Provide the [X, Y] coordinate of the cell's center where the given text is located.  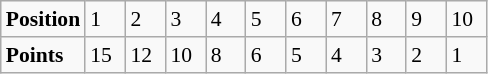
7 [346, 19]
15 [105, 55]
12 [145, 55]
9 [426, 19]
Points [43, 55]
Position [43, 19]
